Extract the (x, y) coordinate from the center of the cell holding the provided text.  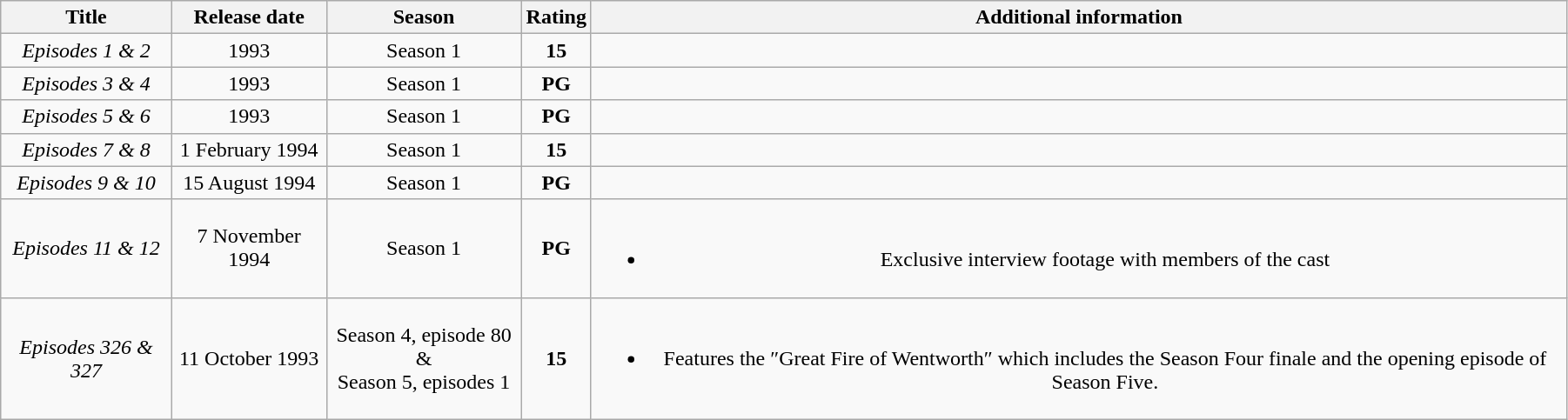
15 August 1994 (249, 183)
11 October 1993 (249, 358)
Episodes 5 & 6 (86, 117)
Features the ″Great Fire of Wentworth″ which includes the Season Four finale and the opening episode of Season Five. (1079, 358)
Episodes 326 & 327 (86, 358)
Episodes 3 & 4 (86, 83)
Season 4, episode 80 &Season 5, episodes 1 (424, 358)
Title (86, 17)
Rating (556, 17)
Episodes 7 & 8 (86, 150)
7 November 1994 (249, 249)
Exclusive interview footage with members of the cast (1079, 249)
Additional information (1079, 17)
1 February 1994 (249, 150)
Episodes 11 & 12 (86, 249)
Episodes 9 & 10 (86, 183)
Release date (249, 17)
Season (424, 17)
Episodes 1 & 2 (86, 50)
